Search for the cell housing the specified text and yield its (X, Y) center coordinate. 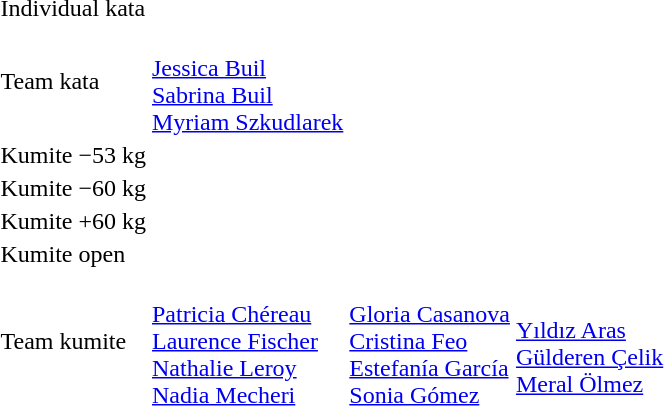
Jessica BuilSabrina BuilMyriam Szkudlarek (248, 82)
